From the cell containing the given text, extract its center point as [x, y] coordinate. 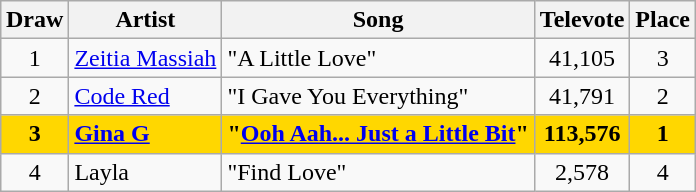
2,578 [582, 172]
113,576 [582, 134]
Place [663, 20]
"I Gave You Everything" [378, 96]
Televote [582, 20]
41,791 [582, 96]
Gina G [146, 134]
Layla [146, 172]
Artist [146, 20]
Song [378, 20]
Code Red [146, 96]
Zeitia Massiah [146, 58]
41,105 [582, 58]
Draw [34, 20]
"Ooh Aah... Just a Little Bit" [378, 134]
"A Little Love" [378, 58]
"Find Love" [378, 172]
